Output the [x, y] coordinate of the center of the cell containing the given text.  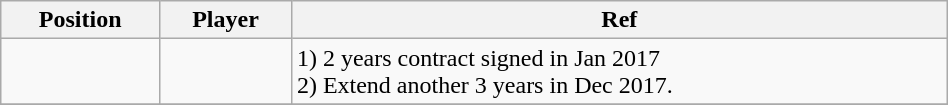
Ref [619, 20]
1) 2 years contract signed in Jan 2017 2) Extend another 3 years in Dec 2017. [619, 72]
Position [80, 20]
Player [226, 20]
